Search for the cell housing the specified text and yield its [X, Y] center coordinate. 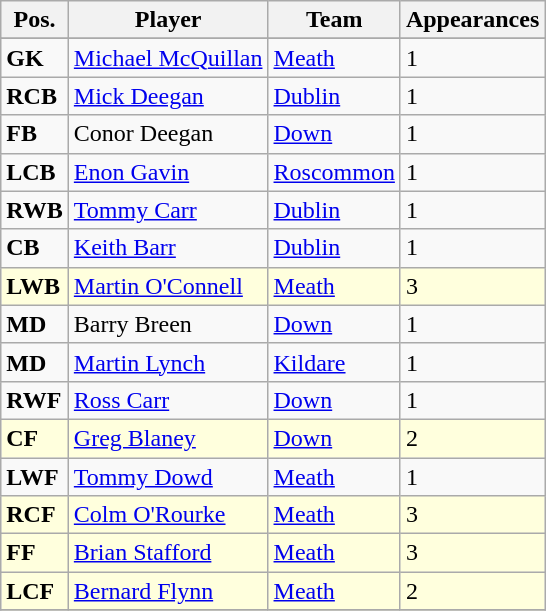
Martin O'Connell [168, 286]
Kildare [334, 362]
Barry Breen [168, 324]
Martin Lynch [168, 362]
LCB [35, 172]
FF [35, 553]
Tommy Dowd [168, 477]
Team [334, 20]
Colm O'Rourke [168, 515]
CF [35, 438]
Brian Stafford [168, 553]
RWB [35, 210]
Enon Gavin [168, 172]
Mick Deegan [168, 96]
RCB [35, 96]
RCF [35, 515]
Conor Deegan [168, 134]
CB [35, 248]
LWF [35, 477]
FB [35, 134]
Pos. [35, 20]
Keith Barr [168, 248]
Greg Blaney [168, 438]
Appearances [472, 20]
LCF [35, 591]
GK [35, 58]
LWB [35, 286]
Tommy Carr [168, 210]
RWF [35, 400]
Ross Carr [168, 400]
Roscommon [334, 172]
Michael McQuillan [168, 58]
Bernard Flynn [168, 591]
Player [168, 20]
